Return [x, y] of the center of cell containing provided text 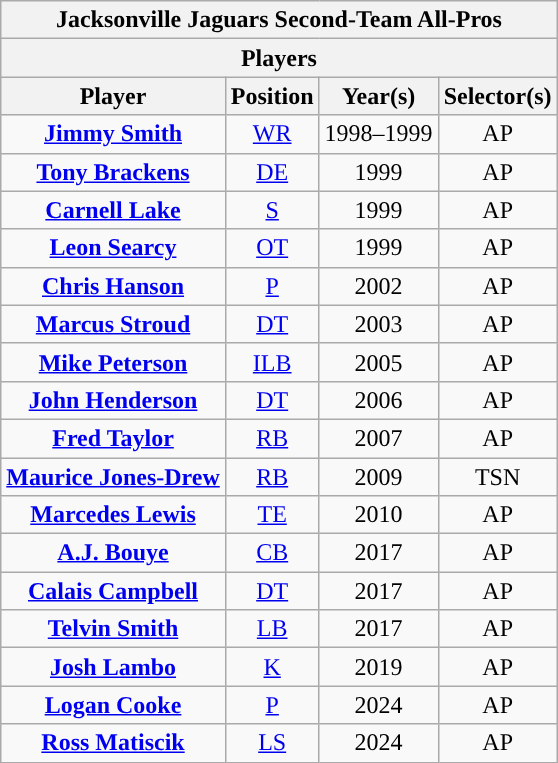
Position [272, 96]
OT [272, 248]
LB [272, 629]
2002 [378, 286]
Logan Cooke [114, 705]
2003 [378, 324]
Maurice Jones-Drew [114, 477]
Player [114, 96]
2006 [378, 400]
Jacksonville Jaguars Second-Team All-Pros [279, 20]
2005 [378, 362]
2009 [378, 477]
A.J. Bouye [114, 553]
2019 [378, 667]
CB [272, 553]
Leon Searcy [114, 248]
WR [272, 134]
1998–1999 [378, 134]
Chris Hanson [114, 286]
Players [279, 58]
Calais Campbell [114, 591]
Fred Taylor [114, 438]
DE [272, 172]
LS [272, 743]
Year(s) [378, 96]
TE [272, 515]
Selector(s) [498, 96]
Josh Lambo [114, 667]
Marcedes Lewis [114, 515]
ILB [272, 362]
Jimmy Smith [114, 134]
Telvin Smith [114, 629]
Ross Matiscik [114, 743]
S [272, 210]
K [272, 667]
2010 [378, 515]
Carnell Lake [114, 210]
TSN [498, 477]
Tony Brackens [114, 172]
2007 [378, 438]
John Henderson [114, 400]
Mike Peterson [114, 362]
Marcus Stroud [114, 324]
